Extract the (x, y) coordinate from the center of the cell holding the provided text.  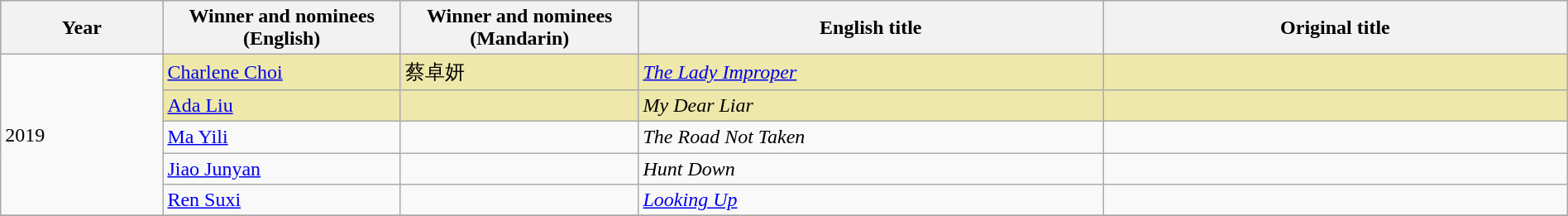
Winner and nominees(English) (282, 28)
2019 (82, 136)
Year (82, 28)
蔡卓妍 (519, 73)
Winner and nominees(Mandarin) (519, 28)
Ma Yili (282, 137)
Looking Up (871, 200)
Ren Suxi (282, 200)
Hunt Down (871, 168)
Ada Liu (282, 105)
The Road Not Taken (871, 137)
English title (871, 28)
Charlene Choi (282, 73)
The Lady Improper (871, 73)
Original title (1336, 28)
Jiao Junyan (282, 168)
My Dear Liar (871, 105)
